Detect which cell encompasses the target text, then output its [X, Y] center coordinate. 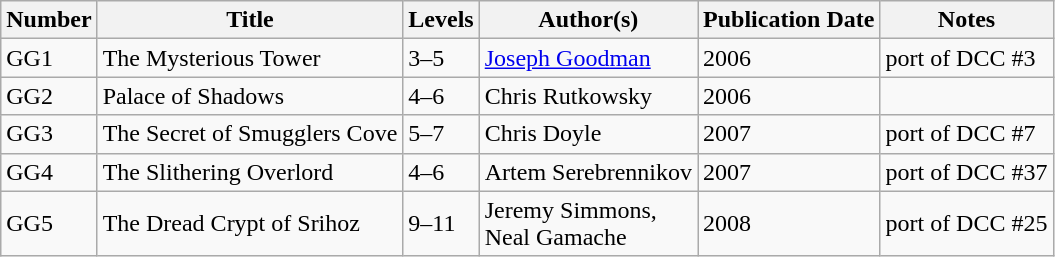
Author(s) [588, 20]
The Secret of Smugglers Cove [250, 134]
9–11 [441, 224]
GG3 [49, 134]
The Mysterious Tower [250, 58]
GG1 [49, 58]
port of DCC #37 [966, 172]
GG4 [49, 172]
port of DCC #3 [966, 58]
GG5 [49, 224]
2008 [789, 224]
5–7 [441, 134]
Palace of Shadows [250, 96]
Levels [441, 20]
The Dread Crypt of Srihoz [250, 224]
port of DCC #7 [966, 134]
3–5 [441, 58]
Publication Date [789, 20]
port of DCC #25 [966, 224]
Number [49, 20]
The Slithering Overlord [250, 172]
Chris Rutkowsky [588, 96]
Joseph Goodman [588, 58]
Chris Doyle [588, 134]
Artem Serebrennikov [588, 172]
Notes [966, 20]
Title [250, 20]
Jeremy Simmons,Neal Gamache [588, 224]
GG2 [49, 96]
